Output the (X, Y) coordinate of the center of the cell containing the given text.  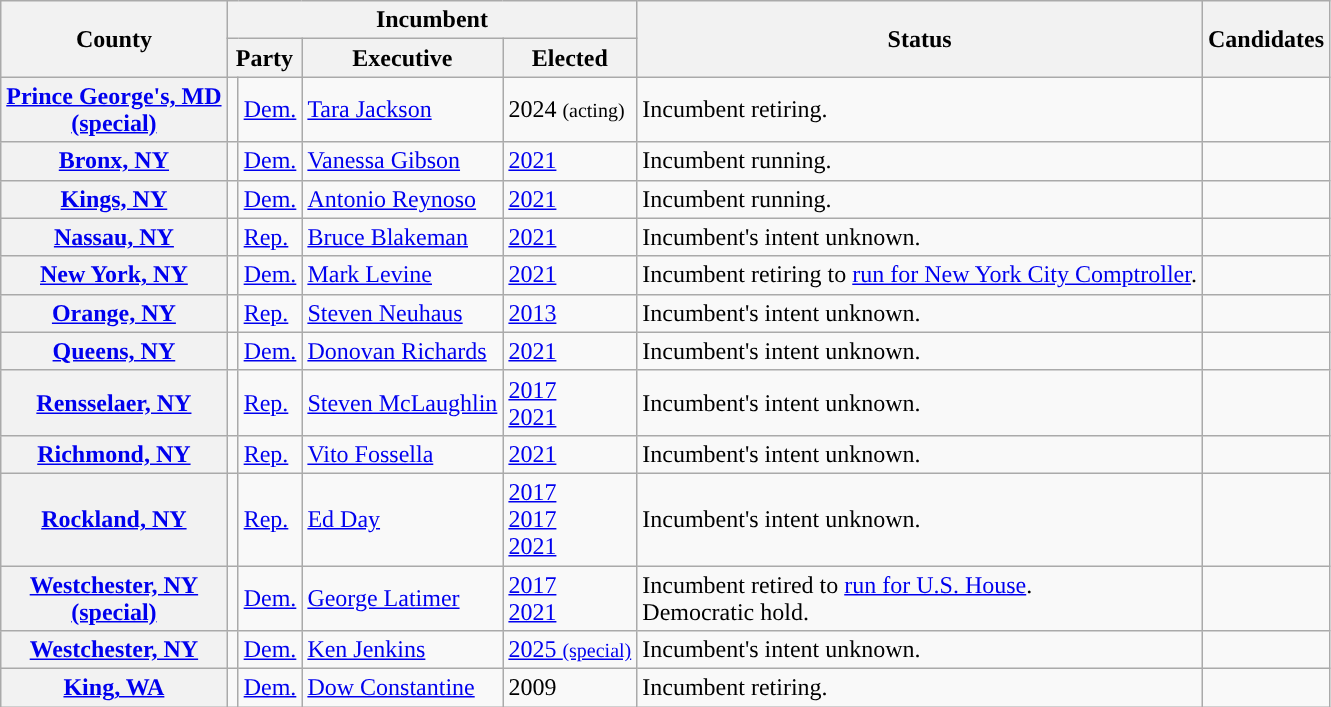
County (114, 39)
Steven Neuhaus (402, 313)
201720172021 (570, 519)
Bruce Blakeman (402, 237)
Ken Jenkins (402, 650)
Vito Fossella (402, 454)
Steven McLaughlin (402, 402)
Party (264, 58)
Donovan Richards (402, 351)
Incumbent retired to run for U.S. House.Democratic hold. (920, 598)
Vanessa Gibson (402, 161)
Ed Day (402, 519)
Elected (570, 58)
George Latimer (402, 598)
2024 (acting) (570, 110)
Nassau, NY (114, 237)
Westchester, NY (114, 650)
Prince George's, MD(special) (114, 110)
Incumbent (432, 20)
Richmond, NY (114, 454)
Queens, NY (114, 351)
Executive (402, 58)
Rockland, NY (114, 519)
Status (920, 39)
2013 (570, 313)
2009 (570, 688)
Tara Jackson (402, 110)
Rensselaer, NY (114, 402)
Candidates (1266, 39)
New York, NY (114, 275)
2025 (special) (570, 650)
Mark Levine (402, 275)
Orange, NY (114, 313)
Bronx, NY (114, 161)
Kings, NY (114, 199)
Dow Constantine (402, 688)
King, WA (114, 688)
Antonio Reynoso (402, 199)
Incumbent retiring to run for New York City Comptroller. (920, 275)
Westchester, NY(special) (114, 598)
